Output the [X, Y] coordinate of the center of the cell containing the given text.  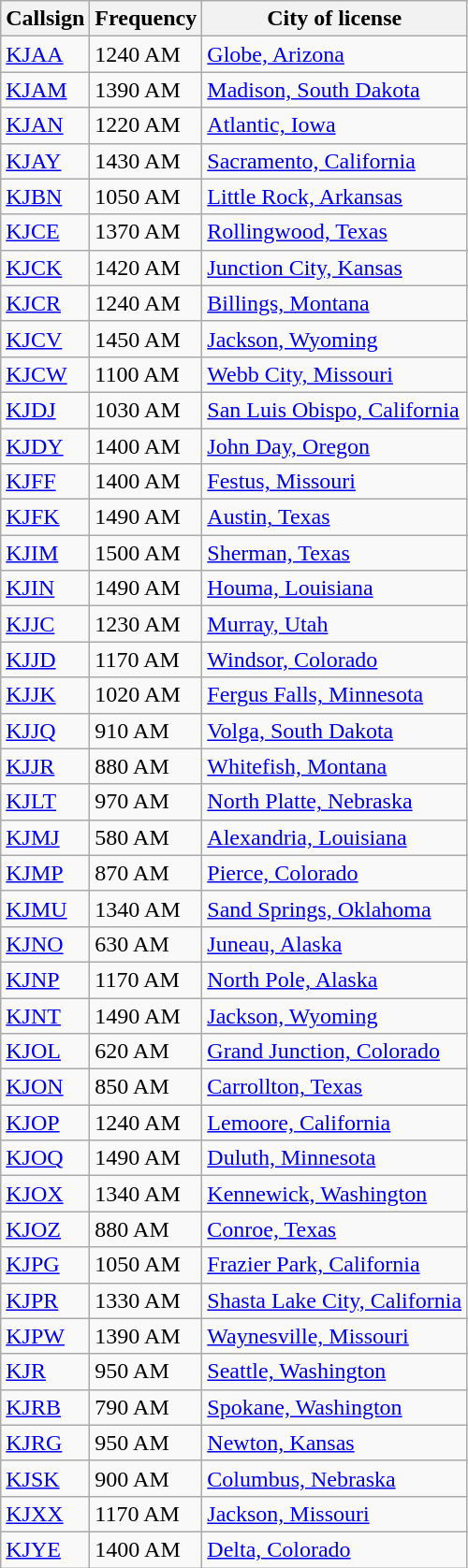
KJMU [45, 908]
Festus, Missouri [335, 482]
KJJK [45, 695]
KJOL [45, 1052]
KJSK [45, 1478]
Little Rock, Arkansas [335, 196]
Globe, Arizona [335, 54]
Kennewick, Washington [335, 1194]
630 AM [146, 944]
Rollingwood, Texas [335, 232]
Pierce, Colorado [335, 873]
KJFF [45, 482]
1220 AM [146, 125]
1430 AM [146, 161]
KJPR [45, 1300]
Delta, Colorado [335, 1549]
KJAY [45, 161]
KJR [45, 1372]
KJJQ [45, 731]
KJIM [45, 553]
North Pole, Alaska [335, 980]
Billings, Montana [335, 303]
850 AM [146, 1087]
KJDY [45, 446]
City of license [335, 19]
KJYE [45, 1549]
KJRG [45, 1443]
KJRB [45, 1407]
KJXX [45, 1514]
KJNT [45, 1015]
KJOQ [45, 1158]
790 AM [146, 1407]
1020 AM [146, 695]
Waynesville, Missouri [335, 1336]
KJDJ [45, 410]
KJMP [45, 873]
KJBN [45, 196]
KJNP [45, 980]
Columbus, Nebraska [335, 1478]
580 AM [146, 837]
1500 AM [146, 553]
KJNO [45, 944]
Duluth, Minnesota [335, 1158]
Jackson, Missouri [335, 1514]
KJAN [45, 125]
Lemoore, California [335, 1123]
910 AM [146, 731]
KJON [45, 1087]
KJJD [45, 660]
San Luis Obispo, California [335, 410]
Atlantic, Iowa [335, 125]
Junction City, Kansas [335, 268]
900 AM [146, 1478]
Frequency [146, 19]
Juneau, Alaska [335, 944]
Alexandria, Louisiana [335, 837]
Austin, Texas [335, 517]
870 AM [146, 873]
Fergus Falls, Minnesota [335, 695]
Conroe, Texas [335, 1229]
KJCR [45, 303]
Frazier Park, California [335, 1265]
Callsign [45, 19]
KJMJ [45, 837]
Carrollton, Texas [335, 1087]
Volga, South Dakota [335, 731]
Whitefish, Montana [335, 766]
Grand Junction, Colorado [335, 1052]
Windsor, Colorado [335, 660]
Webb City, Missouri [335, 374]
KJOZ [45, 1229]
Spokane, Washington [335, 1407]
1370 AM [146, 232]
KJLT [45, 802]
620 AM [146, 1052]
Houma, Louisiana [335, 588]
Murray, Utah [335, 624]
1030 AM [146, 410]
Sacramento, California [335, 161]
KJPW [45, 1336]
1450 AM [146, 339]
KJPG [45, 1265]
1330 AM [146, 1300]
970 AM [146, 802]
Madison, South Dakota [335, 90]
KJCW [45, 374]
1230 AM [146, 624]
KJFK [45, 517]
KJIN [45, 588]
Seattle, Washington [335, 1372]
KJOX [45, 1194]
Sand Springs, Oklahoma [335, 908]
Shasta Lake City, California [335, 1300]
KJOP [45, 1123]
John Day, Oregon [335, 446]
KJAA [45, 54]
KJCE [45, 232]
1420 AM [146, 268]
KJAM [45, 90]
Sherman, Texas [335, 553]
KJCK [45, 268]
1100 AM [146, 374]
North Platte, Nebraska [335, 802]
Newton, Kansas [335, 1443]
KJJR [45, 766]
KJJC [45, 624]
KJCV [45, 339]
